From the cell containing the given text, extract its center point as (X, Y) coordinate. 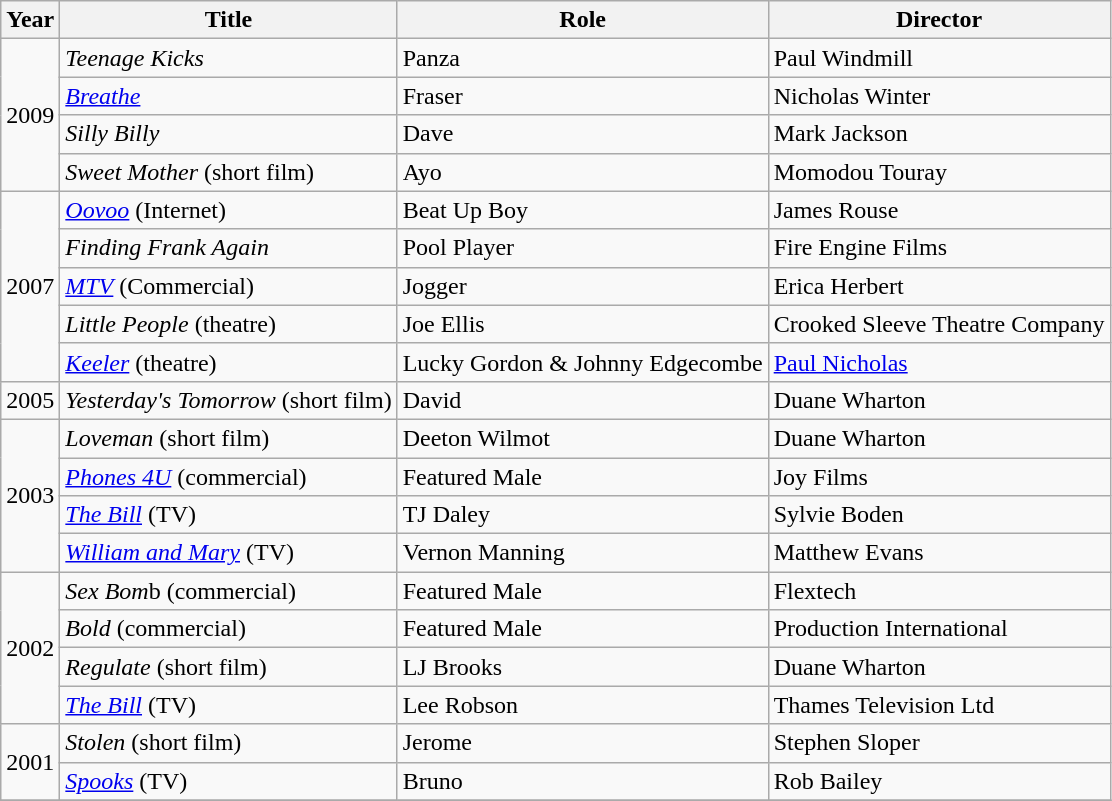
Mark Jackson (939, 134)
Panza (582, 58)
Dave (582, 134)
Fraser (582, 96)
Deeton Wilmot (582, 438)
Lucky Gordon & Johnny Edgecombe (582, 362)
Bruno (582, 781)
Momodou Touray (939, 172)
Yesterday's Tomorrow (short film) (228, 400)
Stolen (short film) (228, 743)
Oovoo (Internet) (228, 210)
2005 (30, 400)
Rob Bailey (939, 781)
Finding Frank Again (228, 248)
Stephen Sloper (939, 743)
Keeler (theatre) (228, 362)
Lee Robson (582, 705)
Fire Engine Films (939, 248)
Erica Herbert (939, 286)
Bold (commercial) (228, 629)
Spooks (TV) (228, 781)
Teenage Kicks (228, 58)
2002 (30, 648)
Little People (theatre) (228, 324)
Phones 4U (commercial) (228, 477)
David (582, 400)
TJ Daley (582, 515)
LJ Brooks (582, 667)
2009 (30, 115)
Flextech (939, 591)
Director (939, 20)
Matthew Evans (939, 553)
Regulate (short film) (228, 667)
Sylvie Boden (939, 515)
Nicholas Winter (939, 96)
Breathe (228, 96)
Pool Player (582, 248)
Title (228, 20)
2003 (30, 495)
Year (30, 20)
Role (582, 20)
Joe Ellis (582, 324)
2007 (30, 286)
Loveman (short film) (228, 438)
Beat Up Boy (582, 210)
Sex Bomb (commercial) (228, 591)
2001 (30, 762)
William and Mary (TV) (228, 553)
Vernon Manning (582, 553)
Jogger (582, 286)
Production International (939, 629)
James Rouse (939, 210)
Paul Nicholas (939, 362)
Joy Films (939, 477)
Jerome (582, 743)
Sweet Mother (short film) (228, 172)
Ayo (582, 172)
Paul Windmill (939, 58)
Silly Billy (228, 134)
MTV (Commercial) (228, 286)
Thames Television Ltd (939, 705)
Crooked Sleeve Theatre Company (939, 324)
